Search for the cell housing the specified text and yield its [x, y] center coordinate. 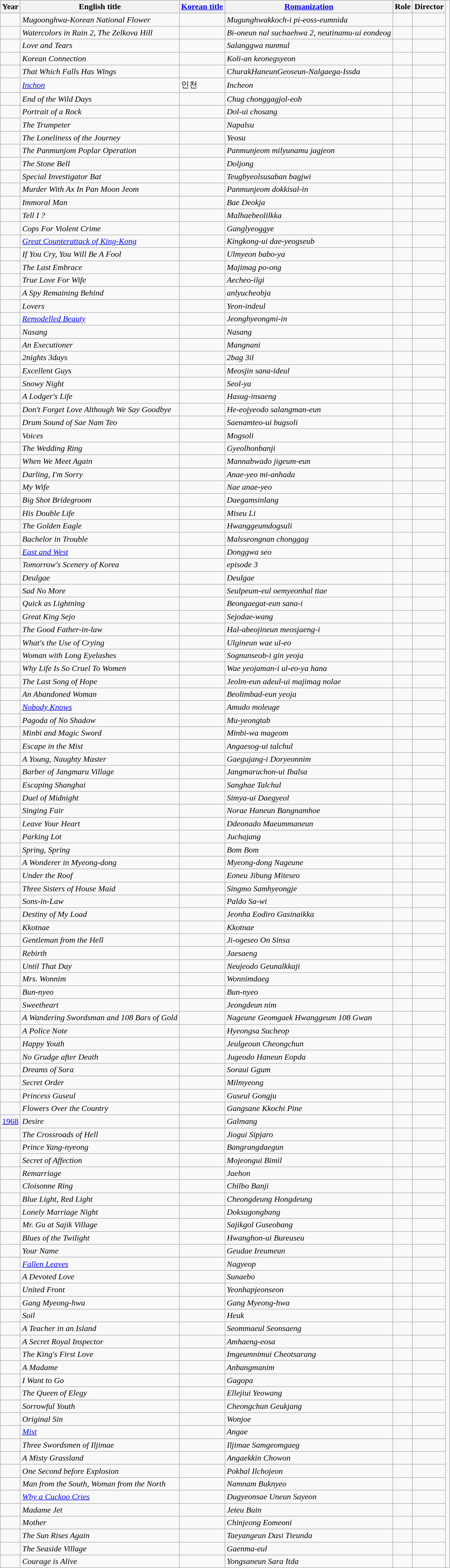
Milmyeong [309, 1082]
Amudo moleuge [309, 707]
Parking Lot [100, 837]
Korean Connection [100, 58]
Murder With Ax In Pan Moon Jeom [100, 189]
Mu-yeongtab [309, 720]
Sunaebo [309, 1277]
Snowy Night [100, 384]
Hal-abeojineun meosjaeng-i [309, 629]
A Misty Grassland [100, 1458]
Secret of Affection [100, 1160]
Happy Youth [100, 1044]
Yeon-indeul [309, 306]
Wonjoe [309, 1419]
The Last Embrace [100, 267]
Beongaegat-eun sana-i [309, 604]
Taeyangeun Dasi Tteunda [309, 1536]
Bae Deokja [309, 202]
No Grudge after Death [100, 1057]
Mugoonghwa-Korean National Flower [100, 20]
Donggwa seo [309, 552]
Why Life Is So Cruel To Women [100, 668]
Hasug-insaeng [309, 397]
He-eojyeodo salangman-eun [309, 409]
Jeolm-eun adeul-ui majimag nolae [309, 681]
Incheon [309, 85]
Nobody Knows [100, 707]
1968 [10, 1122]
anlyucheobja [309, 293]
Juchajang [309, 837]
Chinjeong Eomeoni [309, 1523]
The Good Father-in-law [100, 629]
ChurakHaneunGeoseun-Nalgaega-Issda [309, 71]
Kingkong-ui dae-yeogseub [309, 241]
Woman with Long Eyelashes [100, 655]
Year [10, 7]
Anae-yeo mi-anhada [309, 474]
Jaesaeng [309, 953]
Chilbo Banji [309, 1186]
Salanggwa nunmul [309, 46]
Doljong [309, 164]
Sad No More [100, 591]
Nagyeop [309, 1264]
Why a Cuckoo Cries [100, 1497]
Jangmaruchon-ui Ibalsa [309, 772]
Until That Day [100, 966]
A Spy Remaining Behind [100, 293]
Yongsaneun Sara Itda [309, 1562]
Mr. Gu at Sajik Village [100, 1225]
Meosjin sana-ideul [309, 371]
Role [403, 7]
That Which Falls Has Wings [100, 71]
Sweetheart [100, 1005]
Duel of Midnight [100, 798]
Destiny of My Load [100, 914]
Beolimbad-eun yeoja [309, 694]
Wonnimdaeg [309, 979]
Jaehon [309, 1173]
Chug chonggagjol-eob [309, 99]
Excellent Guys [100, 371]
Pagoda of No Shadow [100, 720]
Singmo Samhyeongje [309, 889]
The Golden Eagle [100, 526]
Director [429, 7]
Escape in the Mist [100, 746]
Seulpeum-eul oemyeonhal ttae [309, 591]
Imgeumnimui Cheotsarang [309, 1354]
Sajikgol Guseobang [309, 1225]
Paldo Sa-wi [309, 901]
The Seaside Village [100, 1549]
Ddeonado Maeummaneun [309, 824]
Bi-oneun nal suchaehwa 2, neutinamu-ui eondeog [309, 33]
The Wedding Ring [100, 448]
East and West [100, 552]
Simya-ui Daegyeol [309, 798]
Doksugongbang [309, 1212]
Neujeodo Geunalkkaji [309, 966]
Leave Your Heart [100, 824]
English title [100, 7]
United Front [100, 1289]
Remodelled Beauty [100, 319]
The Panmunjom Poplar Operation [100, 151]
Dreams of Sora [100, 1069]
Three Swordsmen of Iljimae [100, 1445]
Special Investigator Bat [100, 176]
Mrs. Wonnim [100, 979]
The Loneliness of the Journey [100, 138]
Gangsane Kkochi Pine [309, 1109]
Galmang [309, 1122]
Bom Bom [309, 849]
Ganglyeoggye [309, 228]
Seommaeul Seonsaeng [309, 1329]
Koli-an keonegsyeon [309, 58]
Quick as Lightning [100, 604]
Mannabwado jigeum-eun [309, 461]
Minbi-wa mageom [309, 733]
A Devoted Love [100, 1277]
Voices [100, 435]
The Queen of Elegy [100, 1393]
A Wonderer in Myeong-dong [100, 862]
Flowers Over the Country [100, 1109]
When We Meet Again [100, 461]
Your Name [100, 1251]
Love and Tears [100, 46]
Minbi and Magic Sword [100, 733]
인천 [202, 85]
Majimag po-ong [309, 267]
Ulmyeon babo-ya [309, 254]
Jugeodo Haneun Eopda [309, 1057]
I Want to Go [100, 1380]
Watercolors in Rain 2, The Zelkova Hill [100, 33]
Teugbyeolsusaban bagjwi [309, 176]
Great Counterattack of King-Kong [100, 241]
Inchon [100, 85]
Geudae Ireumeun [309, 1251]
Yeonhapjeonseon [309, 1289]
Princess Guseul [100, 1095]
Tell I ? [100, 215]
Mogsoli [309, 435]
Sons-in-Law [100, 901]
Mugunghwakkoch-i pi-eoss-eumnida [309, 20]
Madame Jet [100, 1510]
Norae Haneun Bangnamhoe [309, 811]
Gentleman from the Hell [100, 940]
Fallen Leaves [100, 1264]
Man from the South, Woman from the North [100, 1484]
Romanization [309, 7]
Jeteu Buin [309, 1510]
Sanghae Talchul [309, 785]
Miseu Li [309, 513]
A Police Note [100, 1031]
Hwanghon-ui Bureuseu [309, 1238]
Great King Sejo [100, 617]
The Sun Rises Again [100, 1536]
Gyeolhonbanji [309, 448]
Big Shot Bridegroom [100, 500]
Don't Forget Love Although We Say Goodbye [100, 409]
Escaping Shanghai [100, 785]
Rebirth [100, 953]
Three Sisters of House Maid [100, 889]
Mojeongui Bimil [309, 1160]
Seol-ya [309, 384]
Cloisonne Ring [100, 1186]
Ulgineun wae ul-eo [309, 642]
Jeonha Eodiro Gasinaikka [309, 914]
Secret Order [100, 1082]
What's the Use of Crying [100, 642]
Panmunjeom dokkisal-in [309, 189]
2nights 3days [100, 358]
Angaesog-ui talchul [309, 746]
Sejodae-wang [309, 617]
Cheongdeung Hongdeung [309, 1199]
Blue Light, Red Light [100, 1199]
A Wandering Swordsman and 108 Bars of Gold [100, 1018]
Portrait of a Rock [100, 112]
Korean title [202, 7]
End of the Wild Days [100, 99]
Amhaeng-eosa [309, 1342]
Spring, Spring [100, 849]
Aecheo-ilgi [309, 280]
Under the Roof [100, 875]
Lonely Marriage Night [100, 1212]
Singing Fair [100, 811]
Guseul Gongju [309, 1095]
His Double Life [100, 513]
Cops For Violent Crime [100, 228]
Nageune Geomgaek Hwanggeum 108 Gwan [309, 1018]
Wae yeojaman-i ul-eo-ya hana [309, 668]
Immoral Man [100, 202]
Original Sin [100, 1419]
Prince Yang-nyeong [100, 1147]
Sorrowful Youth [100, 1406]
Saenamteo-ui bugsoli [309, 422]
Soil [100, 1316]
Malhaebeolilkka [309, 215]
Barber of Jangmaru Village [100, 772]
Darling, I'm Sorry [100, 474]
One Second before Explosion [100, 1471]
Iljimae Samgeomgaeg [309, 1445]
Gaegujang-i Doryeonnim [309, 759]
Jeonghyeongmi-in [309, 319]
Dol-ui chosang [309, 112]
The Stone Bell [100, 164]
Sognunseob-i gin yeoja [309, 655]
2bag 3il [309, 358]
Ellejiui Yeowang [309, 1393]
Bachelor in Trouble [100, 539]
Tomorrow's Scenery of Korea [100, 565]
Gaenma-eul [309, 1549]
Myeong-dong Nageune [309, 862]
Mist [100, 1432]
Gagopa [309, 1380]
Mangnani [309, 345]
Bangrangdaegun [309, 1147]
Desire [100, 1122]
Cheongchun Geukjang [309, 1406]
Pokbal Ilchojeon [309, 1471]
A Secret Royal Inspector [100, 1342]
Remarriage [100, 1173]
Napalsu [309, 125]
Jiogui Sipjaro [309, 1134]
The Trumpeter [100, 125]
Hwanggeumdogsuli [309, 526]
Yeosu [309, 138]
A Madame [100, 1367]
Nae anae-yeo [309, 487]
My Wife [100, 487]
Angae [309, 1432]
Drum Sound of Sae Nam Teo [100, 422]
Heuk [309, 1316]
Mother [100, 1523]
An Abandoned Woman [100, 694]
Soraui Ggum [309, 1069]
Jeulgeoun Cheongchun [309, 1044]
Angaekkin Chowon [309, 1458]
A Young, Naughty Master [100, 759]
A Lodger's Life [100, 397]
Daegamsinlang [309, 500]
The King's First Love [100, 1354]
Hyeongsa Sucheop [309, 1031]
True Love For Wife [100, 280]
Lovers [100, 306]
Ji-ogeseo On Sinsa [309, 940]
Courage is Alive [100, 1562]
If You Cry, You Will Be A Fool [100, 254]
Jeongdeun nim [309, 1005]
Panmunjeom milyunamu jagjeon [309, 151]
The Crossroads of Hell [100, 1134]
Anbangmanim [309, 1367]
episode 3 [309, 565]
Malsseongnan chonggag [309, 539]
Namnam Buknyeo [309, 1484]
Eoneu Jibung Miteseo [309, 875]
A Teacher in an Island [100, 1329]
The Last Song of Hope [100, 681]
Dugyeonsae Uneun Sayeon [309, 1497]
Blues of the Twilight [100, 1238]
An Executioner [100, 345]
